Search for the cell housing the specified text and yield its [X, Y] center coordinate. 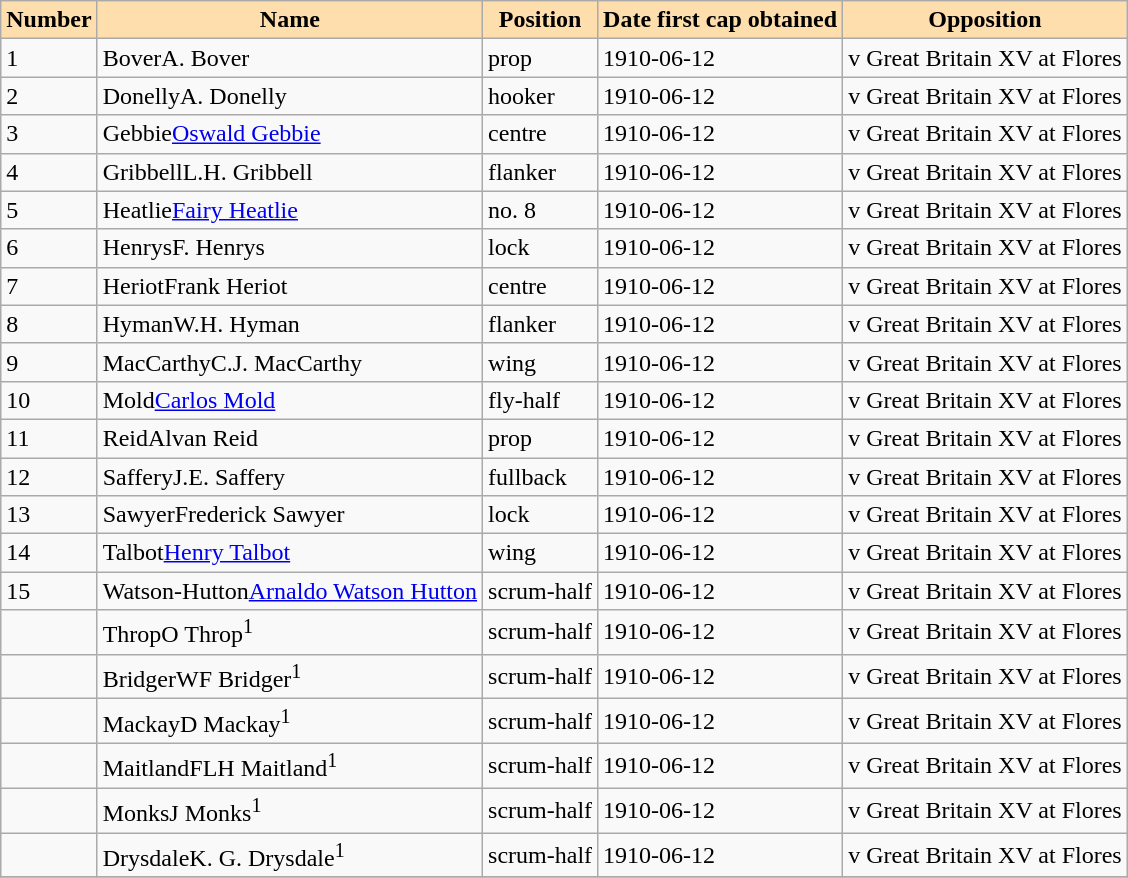
5 [49, 210]
BridgerWF Bridger1 [290, 676]
3 [49, 134]
12 [49, 477]
9 [49, 362]
Number [49, 20]
7 [49, 286]
ThropO Throp1 [290, 632]
MoldCarlos Mold [290, 400]
1 [49, 58]
fullback [540, 477]
HenrysF. Henrys [290, 248]
fly-half [540, 400]
8 [49, 324]
GebbieOswald Gebbie [290, 134]
DonellyA. Donelly [290, 96]
10 [49, 400]
14 [49, 553]
13 [49, 515]
Watson-HuttonArnaldo Watson Hutton [290, 591]
2 [49, 96]
11 [49, 438]
Name [290, 20]
SafferyJ.E. Saffery [290, 477]
BoverA. Bover [290, 58]
HymanW.H. Hyman [290, 324]
hooker [540, 96]
6 [49, 248]
HeriotFrank Heriot [290, 286]
ReidAlvan Reid [290, 438]
MacCarthyC.J. MacCarthy [290, 362]
Date first cap obtained [720, 20]
SawyerFrederick Sawyer [290, 515]
15 [49, 591]
MaitlandFLH Maitland1 [290, 766]
no. 8 [540, 210]
DrysdaleK. G. Drysdale1 [290, 856]
GribbellL.H. Gribbell [290, 172]
MonksJ Monks1 [290, 810]
Position [540, 20]
HeatlieFairy Heatlie [290, 210]
MackayD Mackay1 [290, 722]
Opposition [986, 20]
TalbotHenry Talbot [290, 553]
4 [49, 172]
